Detect which cell encompasses the target text, then output its (x, y) center coordinate. 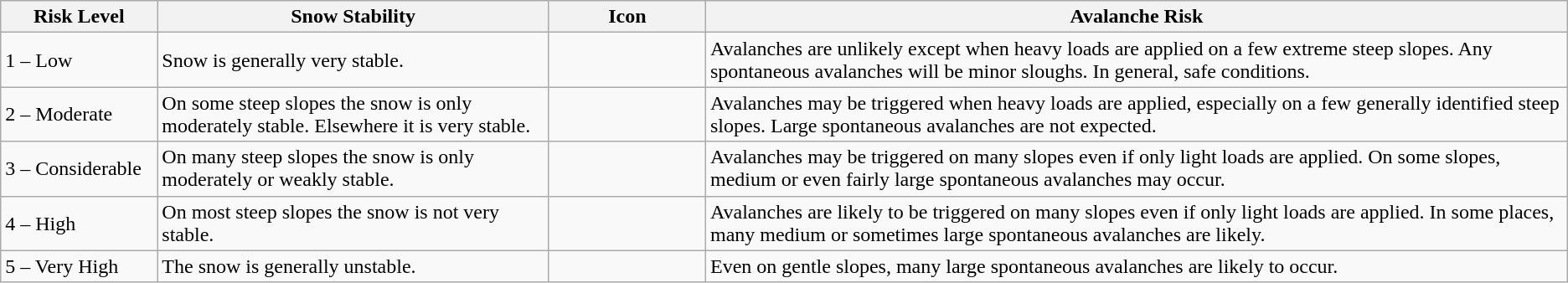
Avalanche Risk (1136, 17)
3 – Considerable (79, 169)
On most steep slopes the snow is not very stable. (353, 223)
Icon (627, 17)
On some steep slopes the snow is only moderately stable. Elsewhere it is very stable. (353, 114)
Risk Level (79, 17)
4 – High (79, 223)
Snow is generally very stable. (353, 60)
Snow Stability (353, 17)
5 – Very High (79, 266)
2 – Moderate (79, 114)
Even on gentle slopes, many large spontaneous avalanches are likely to occur. (1136, 266)
On many steep slopes the snow is only moderately or weakly stable. (353, 169)
1 – Low (79, 60)
The snow is generally unstable. (353, 266)
